Search for the cell housing the specified text and yield its [x, y] center coordinate. 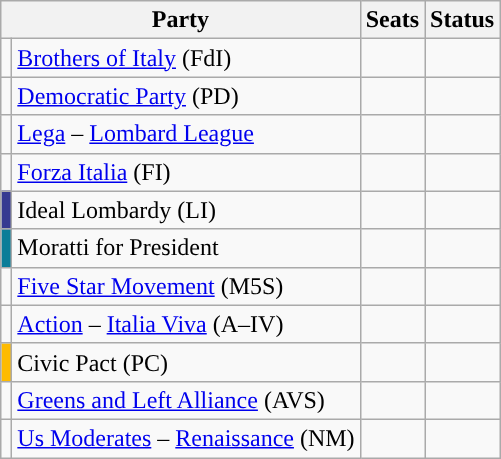
Status [462, 20]
Lega – Lombard League [186, 134]
Party [180, 20]
Us Moderates – Renaissance (NM) [186, 438]
Five Star Movement (M5S) [186, 286]
Forza Italia (FI) [186, 172]
Civic Pact (PC) [186, 362]
Democratic Party (PD) [186, 96]
Greens and Left Alliance (AVS) [186, 400]
Seats [392, 20]
Ideal Lombardy (LI) [186, 210]
Brothers of Italy (FdI) [186, 58]
Action – Italia Viva (A–IV) [186, 324]
Moratti for President [186, 248]
